Provide the (x, y) coordinate of the cell's center where the given text is located.  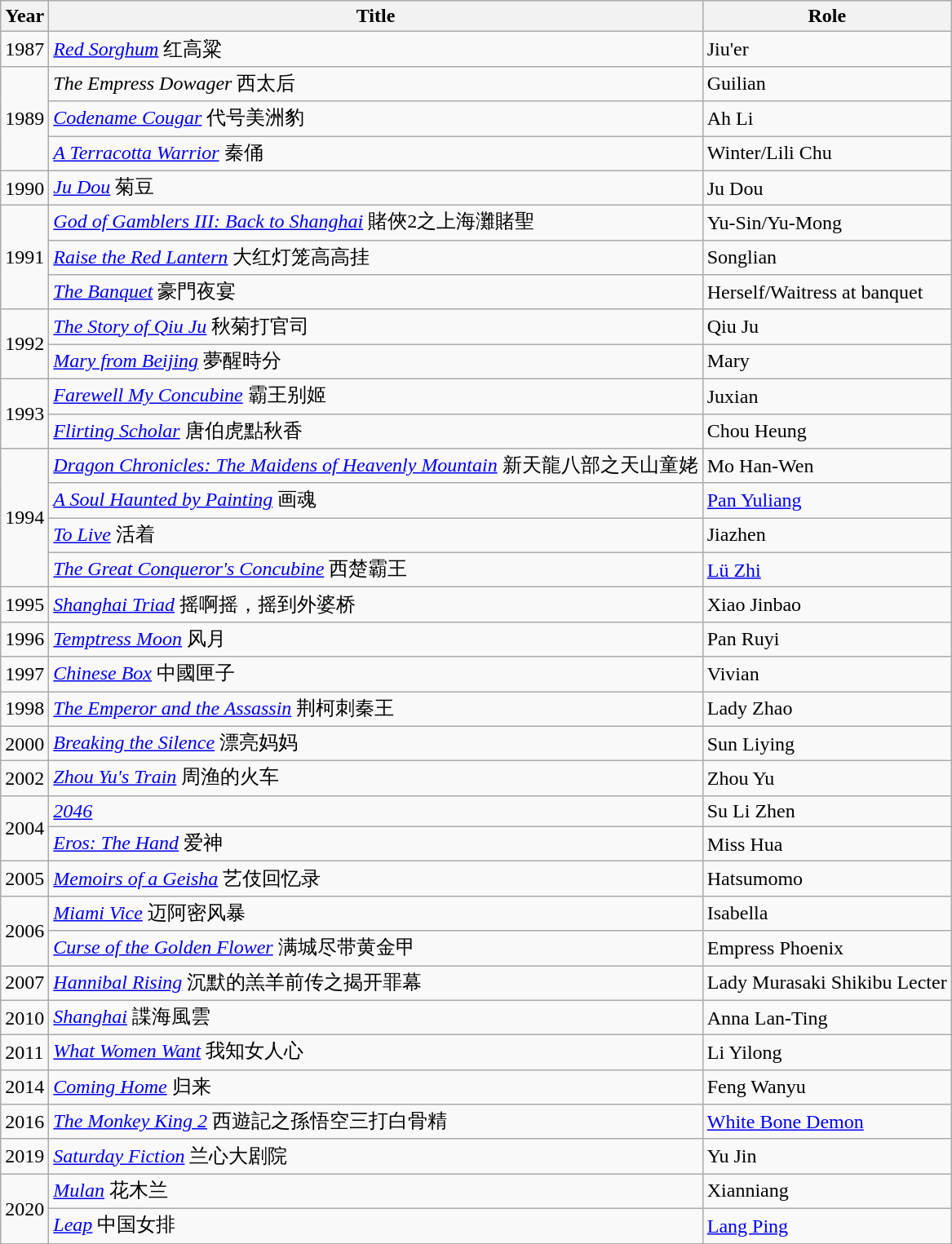
Miss Hua (827, 843)
2014 (24, 1087)
Chinese Box 中國匣子 (375, 674)
The Story of Qiu Ju 秋菊打官司 (375, 326)
Leap 中国女排 (375, 1225)
2007 (24, 984)
1990 (24, 188)
Year (24, 16)
Farewell My Concubine 霸王别姬 (375, 396)
God of Gamblers III: Back to Shanghai 賭俠2之上海灘賭聖 (375, 224)
Su Li Zhen (827, 811)
Dragon Chronicles: The Maidens of Heavenly Mountain 新天龍八部之天山童姥 (375, 467)
2000 (24, 744)
A Terracotta Warrior 秦俑 (375, 153)
Pan Yuliang (827, 501)
Mo Han-Wen (827, 467)
Memoirs of a Geisha 艺伎回忆录 (375, 879)
Curse of the Golden Flower 满城尽带黄金甲 (375, 948)
Chou Heung (827, 431)
1989 (24, 118)
1995 (24, 605)
Role (827, 16)
Codename Cougar 代号美洲豹 (375, 119)
Isabella (827, 914)
The Monkey King 2 西遊記之孫悟空三打白骨精 (375, 1122)
2011 (24, 1052)
Sun Liying (827, 744)
Qiu Ju (827, 326)
Songlian (827, 258)
1993 (24, 413)
1997 (24, 674)
1991 (24, 258)
The Banquet 豪門夜宴 (375, 292)
2002 (24, 778)
Mary (827, 362)
2020 (24, 1209)
Empress Phoenix (827, 948)
Zhou Yu (827, 778)
Lady Murasaki Shikibu Lecter (827, 984)
2019 (24, 1157)
Ah Li (827, 119)
Juxian (827, 396)
Winter/Lili Chu (827, 153)
Herself/Waitress at banquet (827, 292)
Anna Lan-Ting (827, 1018)
Vivian (827, 674)
Mulan 花木兰 (375, 1191)
Xiao Jinbao (827, 605)
1996 (24, 640)
Breaking the Silence 漂亮妈妈 (375, 744)
White Bone Demon (827, 1122)
Coming Home 归来 (375, 1087)
1994 (24, 518)
2010 (24, 1018)
2046 (375, 811)
2016 (24, 1122)
1992 (24, 344)
Eros: The Hand 爱神 (375, 843)
Raise the Red Lantern 大红灯笼高高挂 (375, 258)
Flirting Scholar 唐伯虎點秋香 (375, 431)
To Live 活着 (375, 535)
Mary from Beijing 夢醒時分 (375, 362)
1998 (24, 710)
Yu Jin (827, 1157)
The Emperor and the Assassin 荆柯刺秦王 (375, 710)
A Soul Haunted by Painting 画魂 (375, 501)
Yu-Sin/Yu-Mong (827, 224)
2004 (24, 829)
Xianniang (827, 1191)
Jiu'er (827, 49)
Jiazhen (827, 535)
The Great Conqueror's Concubine 西楚霸王 (375, 569)
Ju Dou 菊豆 (375, 188)
Saturday Fiction 兰心大剧院 (375, 1157)
1987 (24, 49)
Li Yilong (827, 1052)
Red Sorghum 红高粱 (375, 49)
Hannibal Rising 沉默的羔羊前传之揭开罪幕 (375, 984)
Zhou Yu's Train 周渔的火车 (375, 778)
Temptress Moon 风月 (375, 640)
What Women Want 我知女人心 (375, 1052)
Shanghai Triad 摇啊摇，摇到外婆桥 (375, 605)
2006 (24, 930)
Feng Wanyu (827, 1087)
Lady Zhao (827, 710)
Lang Ping (827, 1225)
Guilian (827, 83)
Shanghai 諜海風雲 (375, 1018)
Pan Ruyi (827, 640)
Hatsumomo (827, 879)
2005 (24, 879)
The Empress Dowager 西太后 (375, 83)
Miami Vice 迈阿密风暴 (375, 914)
Ju Dou (827, 188)
Lü Zhi (827, 569)
Title (375, 16)
